For the text-containing cell, return its midpoint in [x, y] coordinate format. 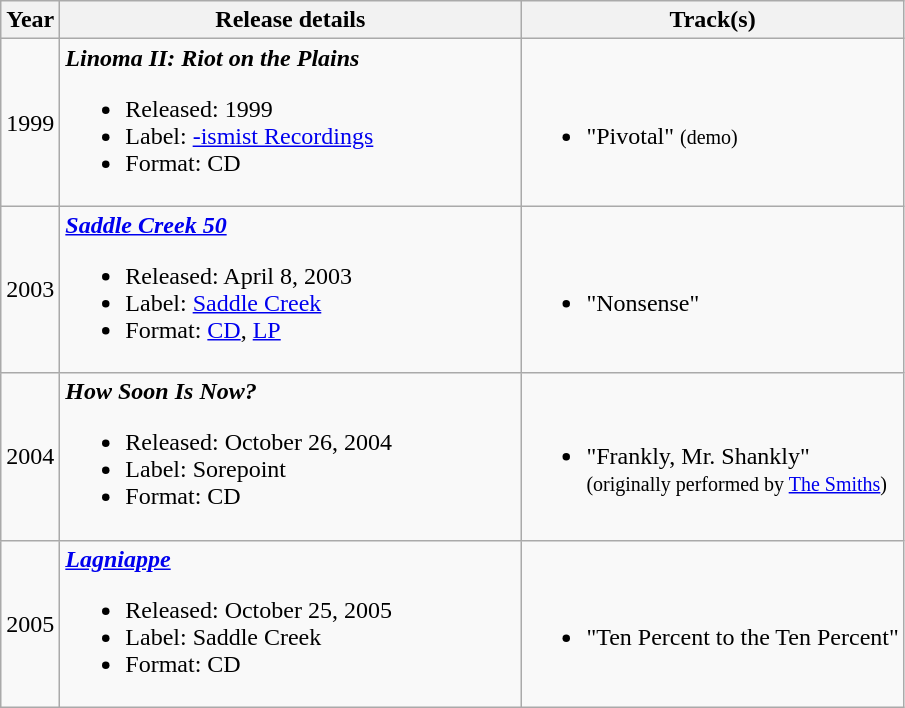
"Pivotal" (demo) [712, 122]
Linoma II: Riot on the PlainsReleased: 1999Label: -ismist RecordingsFormat: CD [290, 122]
Year [30, 20]
"Ten Percent to the Ten Percent" [712, 624]
2003 [30, 290]
How Soon Is Now?Released: October 26, 2004Label: SorepointFormat: CD [290, 456]
Saddle Creek 50Released: April 8, 2003Label: Saddle CreekFormat: CD, LP [290, 290]
2005 [30, 624]
2004 [30, 456]
1999 [30, 122]
Release details [290, 20]
"Frankly, Mr. Shankly"(originally performed by The Smiths) [712, 456]
Track(s) [712, 20]
"Nonsense" [712, 290]
LagniappeReleased: October 25, 2005Label: Saddle CreekFormat: CD [290, 624]
